Pinpoint the cell where the given text exists, returning its (X, Y) midpoint coordinate. 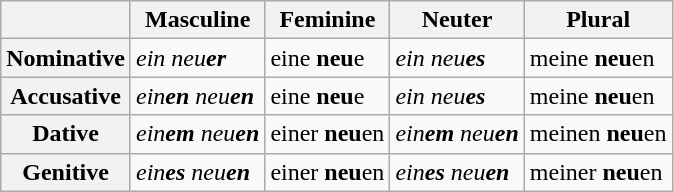
Plural (598, 20)
Nominative (66, 58)
ein neuer (197, 58)
einen neuen (197, 96)
Neuter (457, 20)
Accusative (66, 96)
meiner neuen (598, 172)
meinen neuen (598, 134)
Dative (66, 134)
Masculine (197, 20)
Feminine (328, 20)
Genitive (66, 172)
